Return (x, y) of the center of cell containing provided text 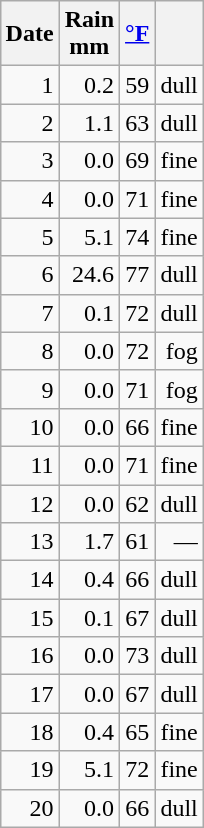
Date (30, 34)
15 (30, 618)
61 (138, 542)
69 (138, 161)
1.1 (89, 123)
1 (30, 85)
°F (138, 34)
9 (30, 389)
77 (138, 275)
62 (138, 503)
63 (138, 123)
— (179, 542)
8 (30, 351)
12 (30, 503)
14 (30, 580)
5 (30, 237)
1.7 (89, 542)
Rainmm (89, 34)
6 (30, 275)
73 (138, 656)
59 (138, 85)
11 (30, 465)
4 (30, 199)
3 (30, 161)
2 (30, 123)
17 (30, 694)
10 (30, 427)
0.2 (89, 85)
18 (30, 732)
19 (30, 770)
16 (30, 656)
74 (138, 237)
65 (138, 732)
24.6 (89, 275)
7 (30, 313)
20 (30, 808)
13 (30, 542)
